Identify which cell holds the provided text, then report its (X, Y) central coordinate. 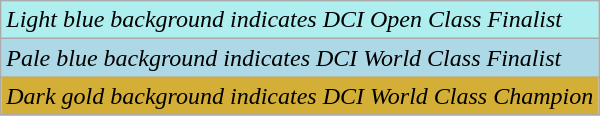
Dark gold background indicates DCI World Class Champion (300, 96)
Light blue background indicates DCI Open Class Finalist (300, 20)
Pale blue background indicates DCI World Class Finalist (300, 58)
